Scan for the cell matching the given text and deliver its [x, y] coordinate at center. 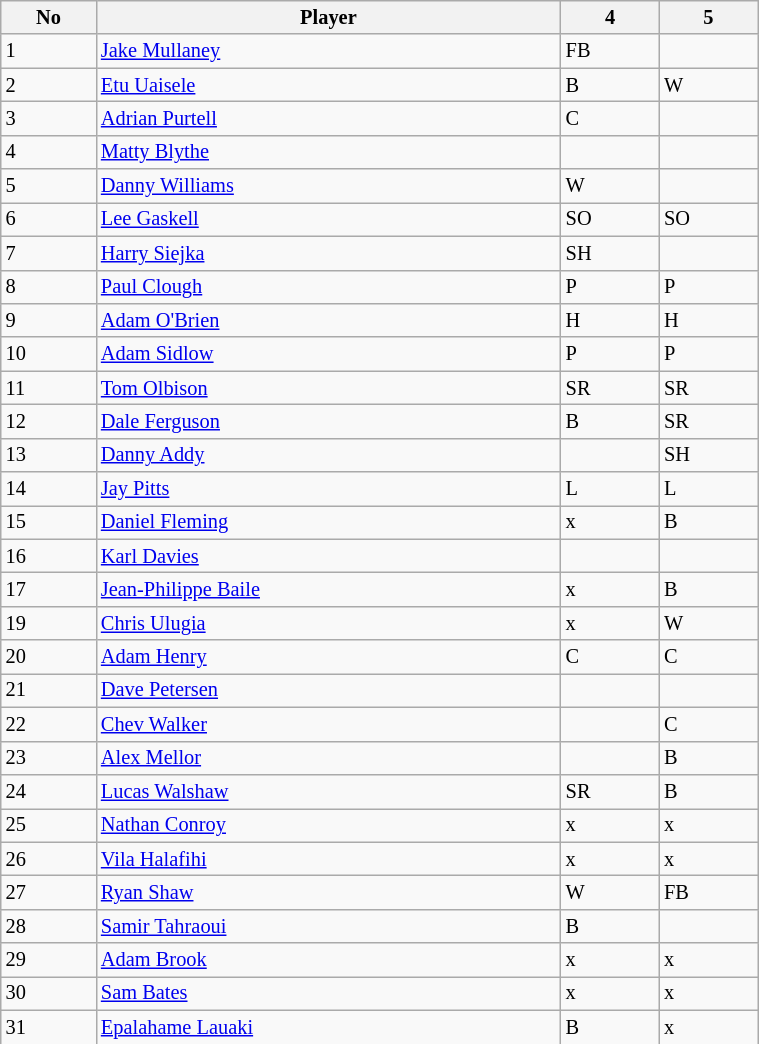
10 [48, 354]
16 [48, 556]
Ryan Shaw [328, 892]
11 [48, 388]
Adam O'Brien [328, 320]
Tom Olbison [328, 388]
22 [48, 724]
24 [48, 791]
9 [48, 320]
31 [48, 1027]
Lee Gaskell [328, 219]
Adam Sidlow [328, 354]
Vila Halafihi [328, 859]
Samir Tahraoui [328, 926]
25 [48, 825]
Dave Petersen [328, 690]
3 [48, 118]
27 [48, 892]
Danny Addy [328, 455]
28 [48, 926]
Karl Davies [328, 556]
1 [48, 51]
Alex Mellor [328, 758]
20 [48, 657]
Dale Ferguson [328, 421]
Epalahame Lauaki [328, 1027]
14 [48, 489]
Daniel Fleming [328, 522]
Adrian Purtell [328, 118]
Danny Williams [328, 186]
Jay Pitts [328, 489]
Adam Henry [328, 657]
26 [48, 859]
19 [48, 623]
17 [48, 589]
8 [48, 287]
Jean-Philippe Baile [328, 589]
29 [48, 960]
23 [48, 758]
Jake Mullaney [328, 51]
No [48, 17]
12 [48, 421]
Nathan Conroy [328, 825]
Sam Bates [328, 993]
Etu Uaisele [328, 85]
Chev Walker [328, 724]
7 [48, 253]
Matty Blythe [328, 152]
Harry Siejka [328, 253]
Chris Ulugia [328, 623]
15 [48, 522]
13 [48, 455]
30 [48, 993]
Paul Clough [328, 287]
Adam Brook [328, 960]
Player [328, 17]
2 [48, 85]
21 [48, 690]
6 [48, 219]
Lucas Walshaw [328, 791]
